Return [X, Y] of the center of cell containing provided text 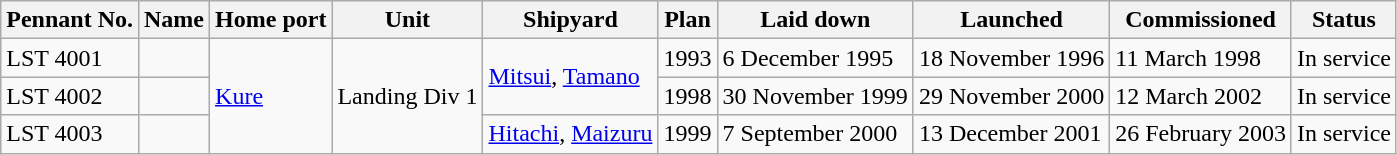
Launched [1011, 20]
11 March 1998 [1201, 58]
12 March 2002 [1201, 96]
Status [1344, 20]
Plan [688, 20]
LST 4001 [70, 58]
LST 4002 [70, 96]
1998 [688, 96]
Home port [271, 20]
7 September 2000 [815, 134]
Unit [408, 20]
18 November 1996 [1011, 58]
Laid down [815, 20]
Kure [271, 96]
Shipyard [570, 20]
LST 4003 [70, 134]
13 December 2001 [1011, 134]
30 November 1999 [815, 96]
26 February 2003 [1201, 134]
6 December 1995 [815, 58]
Landing Div 1 [408, 96]
Name [174, 20]
Commissioned [1201, 20]
Mitsui, Tamano [570, 77]
Pennant No. [70, 20]
29 November 2000 [1011, 96]
1999 [688, 134]
1993 [688, 58]
Hitachi, Maizuru [570, 134]
